Detect which cell encompasses the target text, then output its [x, y] center coordinate. 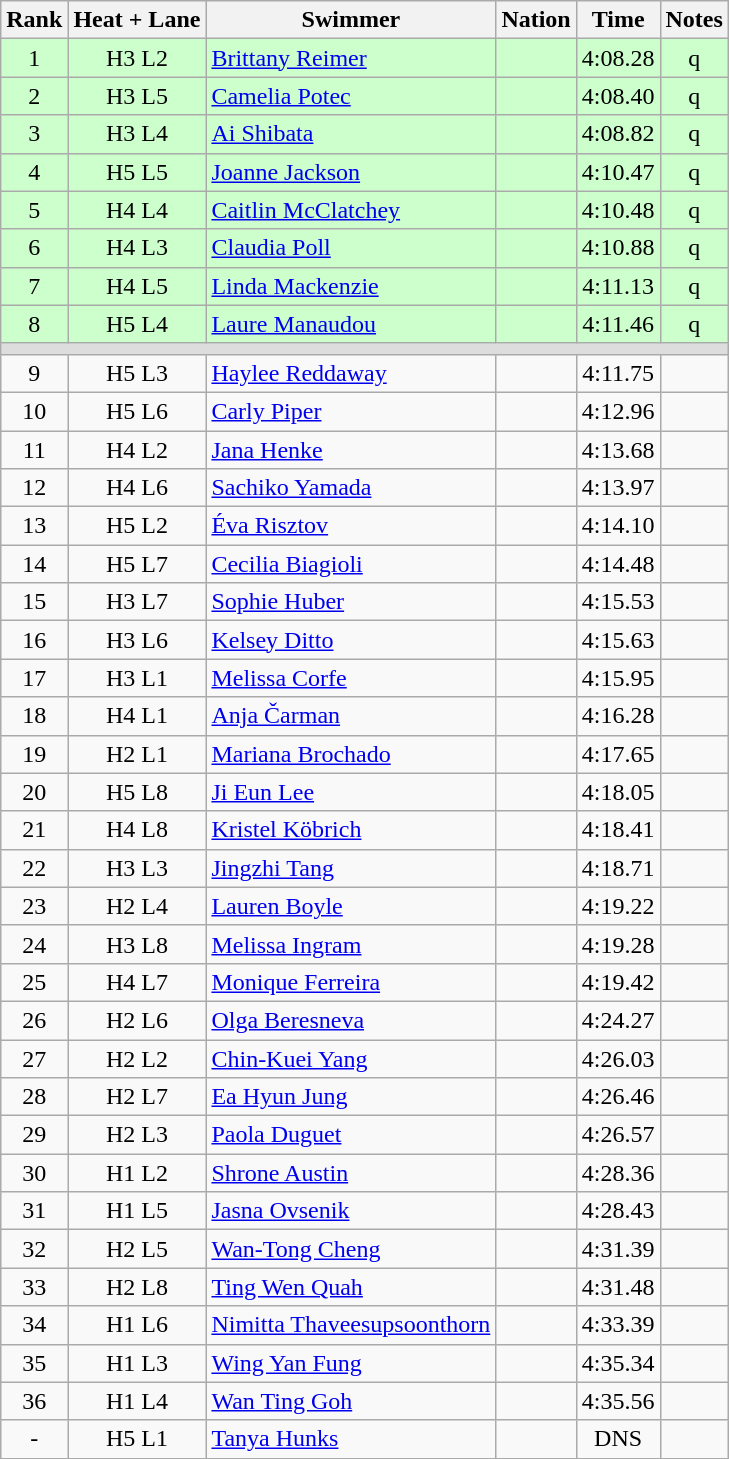
DNS [618, 1439]
Sachiko Yamada [351, 488]
4:18.05 [618, 792]
4:28.43 [618, 1211]
H2 L2 [137, 1059]
H5 L7 [137, 564]
Laure Manaudou [351, 324]
34 [34, 1325]
H4 L1 [137, 716]
Notes [694, 20]
27 [34, 1059]
15 [34, 602]
33 [34, 1287]
4:19.42 [618, 982]
4:11.75 [618, 373]
4:26.03 [618, 1059]
21 [34, 830]
6 [34, 248]
H5 L2 [137, 526]
8 [34, 324]
H4 L8 [137, 830]
4:19.28 [618, 944]
H4 L5 [137, 286]
Wing Yan Fung [351, 1363]
Mariana Brochado [351, 754]
H4 L6 [137, 488]
4:08.28 [618, 58]
4:14.48 [618, 564]
Linda Mackenzie [351, 286]
4:33.39 [618, 1325]
32 [34, 1249]
4:14.10 [618, 526]
26 [34, 1020]
H3 L1 [137, 678]
Ji Eun Lee [351, 792]
Chin-Kuei Yang [351, 1059]
Nimitta Thaveesupsoonthorn [351, 1325]
11 [34, 449]
4:24.27 [618, 1020]
H4 L2 [137, 449]
Sophie Huber [351, 602]
Paola Duguet [351, 1135]
4:35.56 [618, 1401]
Melissa Ingram [351, 944]
4:08.40 [618, 96]
H1 L2 [137, 1173]
4:11.46 [618, 324]
7 [34, 286]
1 [34, 58]
4:35.34 [618, 1363]
Jingzhi Tang [351, 868]
18 [34, 716]
Ting Wen Quah [351, 1287]
H1 L5 [137, 1211]
H4 L4 [137, 210]
4:10.47 [618, 172]
H3 L6 [137, 640]
9 [34, 373]
Anja Čarman [351, 716]
23 [34, 906]
Wan-Tong Cheng [351, 1249]
4:26.57 [618, 1135]
29 [34, 1135]
4:11.13 [618, 286]
H5 L4 [137, 324]
H2 L1 [137, 754]
16 [34, 640]
H1 L3 [137, 1363]
28 [34, 1097]
H2 L8 [137, 1287]
2 [34, 96]
4:12.96 [618, 411]
H2 L3 [137, 1135]
4:10.88 [618, 248]
Claudia Poll [351, 248]
4:13.97 [618, 488]
Shrone Austin [351, 1173]
Heat + Lane [137, 20]
36 [34, 1401]
- [34, 1439]
H4 L7 [137, 982]
Rank [34, 20]
12 [34, 488]
4:31.39 [618, 1249]
Nation [536, 20]
H5 L1 [137, 1439]
4:13.68 [618, 449]
Time [618, 20]
H5 L6 [137, 411]
22 [34, 868]
Olga Beresneva [351, 1020]
13 [34, 526]
4:26.46 [618, 1097]
4:15.95 [618, 678]
H3 L2 [137, 58]
Éva Risztov [351, 526]
35 [34, 1363]
H3 L5 [137, 96]
4:18.71 [618, 868]
H5 L8 [137, 792]
Brittany Reimer [351, 58]
H3 L8 [137, 944]
Swimmer [351, 20]
Cecilia Biagioli [351, 564]
30 [34, 1173]
Haylee Reddaway [351, 373]
4:31.48 [618, 1287]
Kristel Köbrich [351, 830]
Kelsey Ditto [351, 640]
25 [34, 982]
4 [34, 172]
Jana Henke [351, 449]
Monique Ferreira [351, 982]
10 [34, 411]
H2 L5 [137, 1249]
H3 L3 [137, 868]
24 [34, 944]
4:08.82 [618, 134]
Melissa Corfe [351, 678]
Caitlin McClatchey [351, 210]
4:15.63 [618, 640]
Wan Ting Goh [351, 1401]
H2 L6 [137, 1020]
20 [34, 792]
17 [34, 678]
H4 L3 [137, 248]
5 [34, 210]
H1 L6 [137, 1325]
4:10.48 [618, 210]
Jasna Ovsenik [351, 1211]
4:28.36 [618, 1173]
4:18.41 [618, 830]
3 [34, 134]
Ai Shibata [351, 134]
14 [34, 564]
H3 L7 [137, 602]
Carly Piper [351, 411]
4:16.28 [618, 716]
H1 L4 [137, 1401]
H3 L4 [137, 134]
H5 L5 [137, 172]
H2 L7 [137, 1097]
Lauren Boyle [351, 906]
Joanne Jackson [351, 172]
Camelia Potec [351, 96]
4:19.22 [618, 906]
Ea Hyun Jung [351, 1097]
H2 L4 [137, 906]
31 [34, 1211]
H5 L3 [137, 373]
4:17.65 [618, 754]
4:15.53 [618, 602]
19 [34, 754]
Tanya Hunks [351, 1439]
